From the cell containing the given text, extract its center point as (x, y) coordinate. 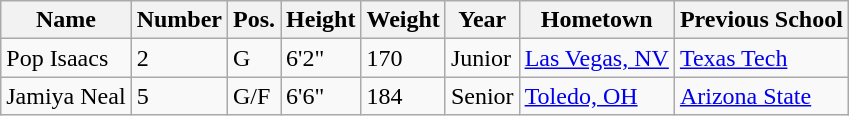
Jamiya Neal (66, 96)
G (254, 58)
184 (403, 96)
Weight (403, 20)
Texas Tech (761, 58)
Year (482, 20)
Height (321, 20)
Pos. (254, 20)
G/F (254, 96)
Hometown (596, 20)
Senior (482, 96)
5 (179, 96)
Pop Isaacs (66, 58)
Toledo, OH (596, 96)
Previous School (761, 20)
Number (179, 20)
170 (403, 58)
Las Vegas, NV (596, 58)
Arizona State (761, 96)
Name (66, 20)
2 (179, 58)
Junior (482, 58)
6'6" (321, 96)
6'2" (321, 58)
